Return (X, Y) of the center of cell containing provided text 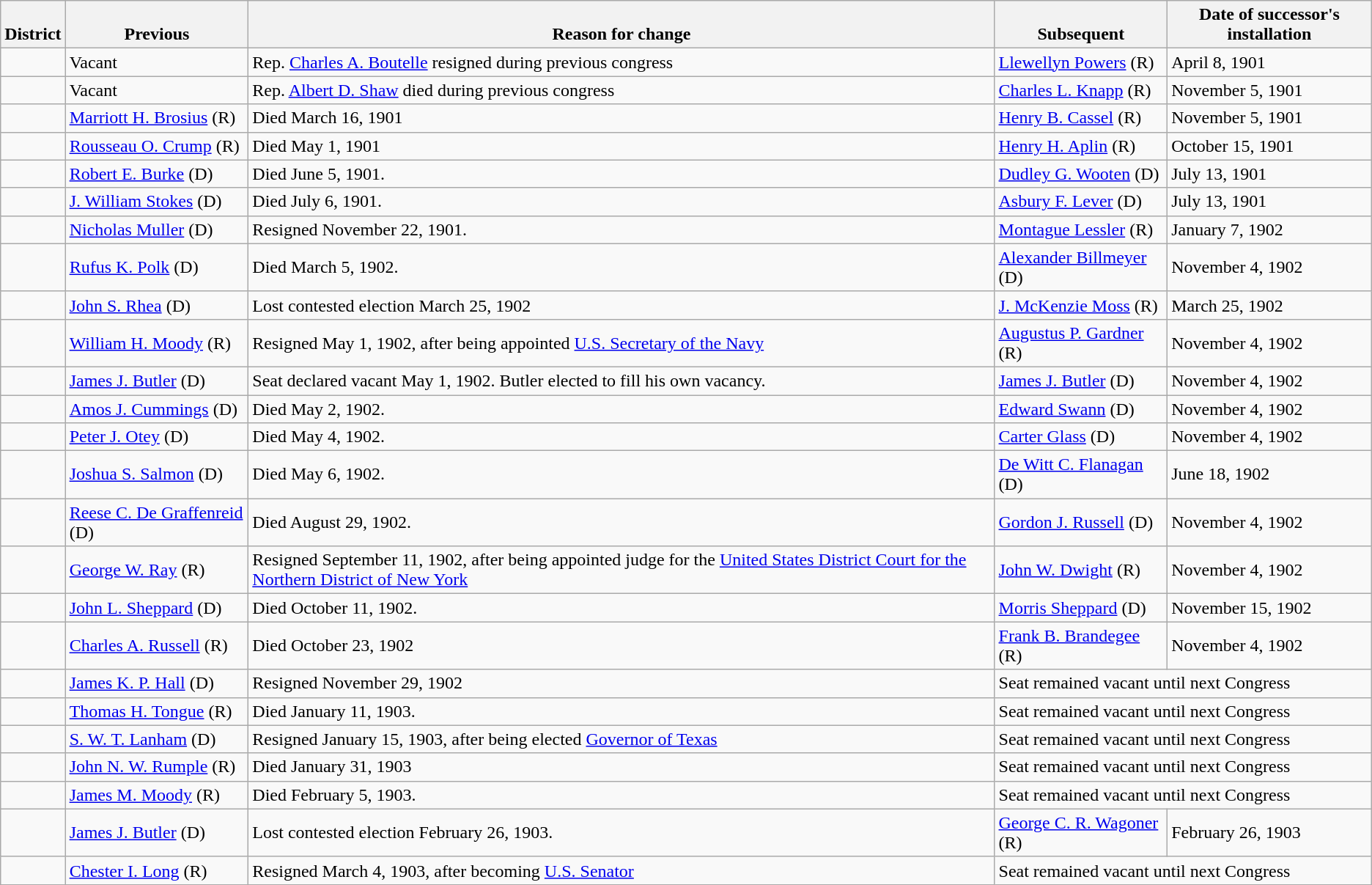
Morris Sheppard (D) (1081, 608)
Date of successor's installation (1269, 25)
March 25, 1902 (1269, 305)
Charles A. Russell (R) (157, 645)
Lost contested election March 25, 1902 (622, 305)
Died February 5, 1903. (622, 795)
J. William Stokes (D) (157, 202)
Asbury F. Lever (D) (1081, 202)
Died June 5, 1901. (622, 174)
Llewellyn Powers (R) (1081, 62)
Henry H. Aplin (R) (1081, 146)
Frank B. Brandegee (R) (1081, 645)
Resigned November 22, 1901. (622, 229)
Died January 11, 1903. (622, 711)
William H. Moody (R) (157, 343)
Resigned March 4, 1903, after becoming U.S. Senator (622, 870)
John W. Dwight (R) (1081, 570)
Resigned January 15, 1903, after being elected Governor of Texas (622, 739)
Seat declared vacant May 1, 1902. Butler elected to fill his own vacancy. (622, 381)
Died May 4, 1902. (622, 437)
Died October 23, 1902 (622, 645)
James K. P. Hall (D) (157, 683)
April 8, 1901 (1269, 62)
Montague Lessler (R) (1081, 229)
Peter J. Otey (D) (157, 437)
Reason for change (622, 25)
George C. R. Wagoner (R) (1081, 833)
February 26, 1903 (1269, 833)
Died May 6, 1902. (622, 475)
Henry B. Cassel (R) (1081, 118)
Alexander Billmeyer (D) (1081, 267)
Previous (157, 25)
Reese C. De Graffenreid (D) (157, 522)
Died May 1, 1901 (622, 146)
George W. Ray (R) (157, 570)
De Witt C. Flanagan (D) (1081, 475)
Chester I. Long (R) (157, 870)
Amos J. Cummings (D) (157, 408)
J. McKenzie Moss (R) (1081, 305)
January 7, 1902 (1269, 229)
Thomas H. Tongue (R) (157, 711)
Nicholas Muller (D) (157, 229)
Augustus P. Gardner (R) (1081, 343)
Died May 2, 1902. (622, 408)
Died October 11, 1902. (622, 608)
Resigned September 11, 1902, after being appointed judge for the United States District Court for the Northern District of New York (622, 570)
June 18, 1902 (1269, 475)
Subsequent (1081, 25)
Carter Glass (D) (1081, 437)
John N. W. Rumple (R) (157, 767)
John L. Sheppard (D) (157, 608)
Gordon J. Russell (D) (1081, 522)
Died July 6, 1901. (622, 202)
Died March 16, 1901 (622, 118)
Rufus K. Polk (D) (157, 267)
James M. Moody (R) (157, 795)
Charles L. Knapp (R) (1081, 90)
October 15, 1901 (1269, 146)
Dudley G. Wooten (D) (1081, 174)
Rousseau O. Crump (R) (157, 146)
S. W. T. Lanham (D) (157, 739)
November 15, 1902 (1269, 608)
Resigned May 1, 1902, after being appointed U.S. Secretary of the Navy (622, 343)
Robert E. Burke (D) (157, 174)
Lost contested election February 26, 1903. (622, 833)
John S. Rhea (D) (157, 305)
District (33, 25)
Died January 31, 1903 (622, 767)
Died August 29, 1902. (622, 522)
Joshua S. Salmon (D) (157, 475)
Edward Swann (D) (1081, 408)
Resigned November 29, 1902 (622, 683)
Died March 5, 1902. (622, 267)
Rep. Charles A. Boutelle resigned during previous congress (622, 62)
Marriott H. Brosius (R) (157, 118)
Rep. Albert D. Shaw died during previous congress (622, 90)
